Capture the cell that displays the provided text and extract its (x, y) central coordinate. 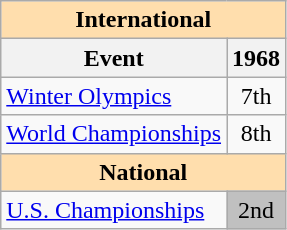
2nd (256, 210)
1968 (256, 58)
World Championships (114, 134)
Winter Olympics (114, 96)
National (144, 172)
8th (256, 134)
International (144, 20)
U.S. Championships (114, 210)
7th (256, 96)
Event (114, 58)
